Identify which cell holds the provided text, then report its (x, y) central coordinate. 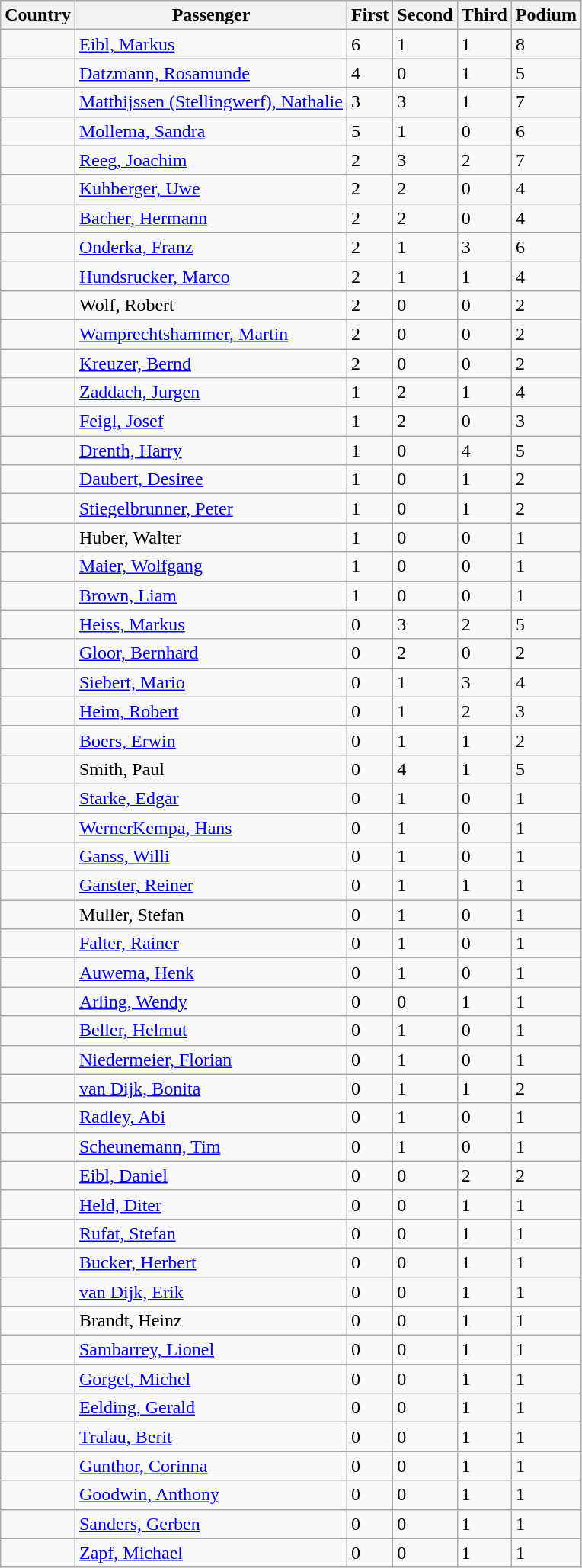
Hundsrucker, Marco (210, 276)
Drenth, Harry (210, 451)
Niedermeier, Florian (210, 1060)
Passenger (210, 15)
Heiss, Markus (210, 624)
Brandt, Heinz (210, 1321)
Sambarrey, Lionel (210, 1350)
Held, Diter (210, 1204)
Ganss, Willi (210, 857)
WernerKempa, Hans (210, 827)
Sanders, Gerben (210, 1524)
Daubert, Desiree (210, 479)
Kuhberger, Uwe (210, 189)
Third (484, 15)
Maier, Wolfgang (210, 566)
Smith, Paul (210, 769)
Second (425, 15)
Eibl, Daniel (210, 1175)
Starke, Edgar (210, 798)
Boers, Erwin (210, 740)
Matthijssen (Stellingwerf), Nathalie (210, 102)
Scheunemann, Tim (210, 1146)
Arling, Wendy (210, 1002)
Ganster, Reiner (210, 886)
Beller, Helmut (210, 1031)
8 (545, 44)
Goodwin, Anthony (210, 1495)
Mollema, Sandra (210, 131)
van Dijk, Erik (210, 1292)
Country (38, 15)
Falter, Rainer (210, 944)
Datzmann, Rosamunde (210, 73)
Eibl, Markus (210, 44)
Muller, Stefan (210, 915)
Heim, Robert (210, 711)
Stiegelbrunner, Peter (210, 508)
Onderka, Franz (210, 247)
Zaddach, Jurgen (210, 393)
Bacher, Hermann (210, 218)
Podium (545, 15)
Huber, Walter (210, 537)
First (369, 15)
Tralau, Berit (210, 1437)
Gloor, Bernhard (210, 653)
Feigl, Josef (210, 422)
Bucker, Herbert (210, 1262)
Gunthor, Corinna (210, 1466)
van Dijk, Bonita (210, 1089)
Brown, Liam (210, 595)
Reeg, Joachim (210, 160)
Auwema, Henk (210, 973)
Radley, Abi (210, 1117)
Rufat, Stefan (210, 1233)
Eelding, Gerald (210, 1408)
Zapf, Michael (210, 1553)
Kreuzer, Bernd (210, 364)
Siebert, Mario (210, 682)
Wolf, Robert (210, 305)
Gorget, Michel (210, 1379)
Wamprechtshammer, Martin (210, 334)
